Extract the (x, y) coordinate from the center of the cell holding the provided text.  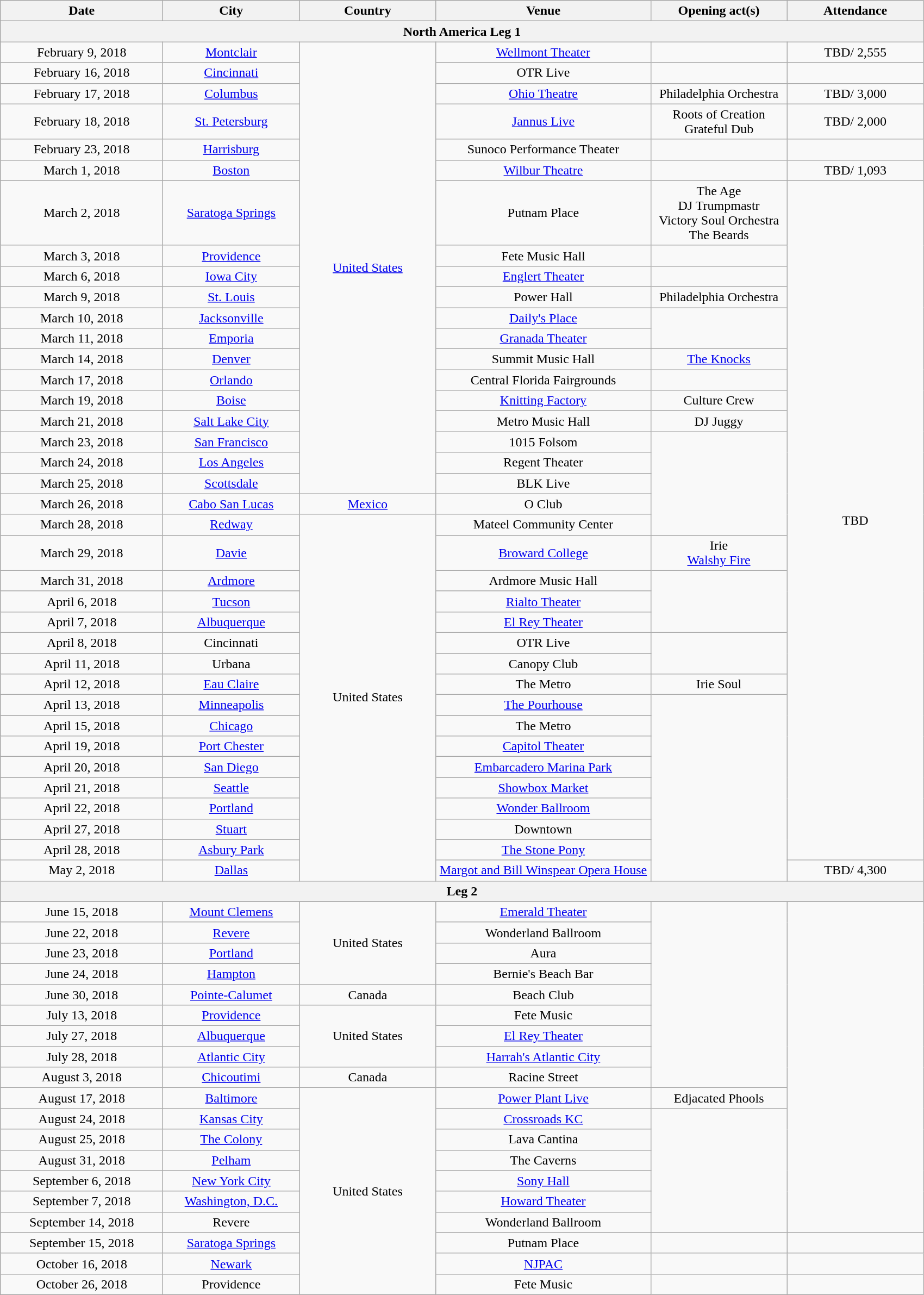
Roots of CreationGrateful Dub (719, 122)
The Pourhouse (544, 705)
March 6, 2018 (82, 276)
March 2, 2018 (82, 213)
O Club (544, 504)
Ohio Theatre (544, 94)
February 9, 2018 (82, 52)
BLK Live (544, 483)
February 18, 2018 (82, 122)
Orlando (232, 380)
TBD/ 3,000 (856, 94)
August 3, 2018 (82, 1078)
Margot and Bill Winspear Opera House (544, 870)
September 6, 2018 (82, 1181)
May 2, 2018 (82, 870)
Los Angeles (232, 463)
June 24, 2018 (82, 974)
August 25, 2018 (82, 1140)
Jannus Live (544, 122)
Scottsdale (232, 483)
North America Leg 1 (462, 32)
Canopy Club (544, 664)
Wonder Ballroom (544, 808)
Stuart (232, 829)
Country (367, 11)
Embarcadero Marina Park (544, 767)
Tucson (232, 601)
Showbox Market (544, 788)
September 15, 2018 (82, 1243)
Opening act(s) (719, 11)
NJPAC (544, 1263)
The Stone Pony (544, 850)
Date (82, 11)
Beach Club (544, 994)
TBD/ 2,000 (856, 122)
Mexico (367, 504)
March 28, 2018 (82, 525)
Irie Soul (719, 684)
Dallas (232, 870)
Ardmore Music Hall (544, 581)
Summit Music Hall (544, 359)
Pelham (232, 1160)
July 28, 2018 (82, 1057)
March 31, 2018 (82, 581)
August 31, 2018 (82, 1160)
City (232, 11)
April 6, 2018 (82, 601)
April 7, 2018 (82, 622)
Baltimore (232, 1098)
July 27, 2018 (82, 1036)
Wilbur Theatre (544, 170)
New York City (232, 1181)
June 23, 2018 (82, 953)
Kansas City (232, 1119)
Metro Music Hall (544, 421)
Jacksonville (232, 318)
Mount Clemens (232, 912)
Chicoutimi (232, 1078)
Columbus (232, 94)
IrieWalshy Fire (719, 552)
TBD/ 2,555 (856, 52)
Broward College (544, 552)
October 16, 2018 (82, 1263)
Capitol Theater (544, 746)
Hampton (232, 974)
Bernie's Beach Bar (544, 974)
April 28, 2018 (82, 850)
March 14, 2018 (82, 359)
August 17, 2018 (82, 1098)
Power Plant Live (544, 1098)
Denver (232, 359)
Harrah's Atlantic City (544, 1057)
Seattle (232, 788)
Daily's Place (544, 318)
Attendance (856, 11)
July 13, 2018 (82, 1016)
June 22, 2018 (82, 932)
Culture Crew (719, 401)
Mateel Community Center (544, 525)
Ardmore (232, 581)
1015 Folsom (544, 442)
Fete Music Hall (544, 256)
Iowa City (232, 276)
Downtown (544, 829)
March 19, 2018 (82, 401)
Leg 2 (462, 891)
TBD/ 4,300 (856, 870)
Urbana (232, 664)
Englert Theater (544, 276)
Granada Theater (544, 339)
TBD/ 1,093 (856, 170)
March 21, 2018 (82, 421)
Redway (232, 525)
Boise (232, 401)
March 17, 2018 (82, 380)
August 24, 2018 (82, 1119)
April 21, 2018 (82, 788)
Wellmont Theater (544, 52)
DJ Juggy (719, 421)
April 19, 2018 (82, 746)
Montclair (232, 52)
Emerald Theater (544, 912)
TBD (856, 520)
April 13, 2018 (82, 705)
The Caverns (544, 1160)
Cabo San Lucas (232, 504)
March 24, 2018 (82, 463)
March 26, 2018 (82, 504)
March 3, 2018 (82, 256)
April 22, 2018 (82, 808)
June 15, 2018 (82, 912)
April 20, 2018 (82, 767)
February 23, 2018 (82, 150)
Lava Cantina (544, 1140)
San Diego (232, 767)
Pointe-Calumet (232, 994)
Aura (544, 953)
Asbury Park (232, 850)
The Colony (232, 1140)
Harrisburg (232, 150)
The Knocks (719, 359)
Sony Hall (544, 1181)
June 30, 2018 (82, 994)
October 26, 2018 (82, 1284)
The AgeDJ TrumpmastrVictory Soul OrchestraThe Beards (719, 213)
February 16, 2018 (82, 73)
March 29, 2018 (82, 552)
April 11, 2018 (82, 664)
Atlantic City (232, 1057)
April 15, 2018 (82, 726)
San Francisco (232, 442)
Newark (232, 1263)
St. Petersburg (232, 122)
Davie (232, 552)
March 1, 2018 (82, 170)
September 14, 2018 (82, 1222)
Chicago (232, 726)
Emporia (232, 339)
Edjacated Phools (719, 1098)
Power Hall (544, 297)
April 27, 2018 (82, 829)
Minneapolis (232, 705)
Howard Theater (544, 1201)
Venue (544, 11)
St. Louis (232, 297)
Racine Street (544, 1078)
Rialto Theater (544, 601)
September 7, 2018 (82, 1201)
February 17, 2018 (82, 94)
Boston (232, 170)
Eau Claire (232, 684)
Port Chester (232, 746)
Knitting Factory (544, 401)
April 8, 2018 (82, 643)
April 12, 2018 (82, 684)
Salt Lake City (232, 421)
Central Florida Fairgrounds (544, 380)
March 11, 2018 (82, 339)
Crossroads KC (544, 1119)
March 10, 2018 (82, 318)
Regent Theater (544, 463)
March 23, 2018 (82, 442)
March 25, 2018 (82, 483)
Washington, D.C. (232, 1201)
March 9, 2018 (82, 297)
Sunoco Performance Theater (544, 150)
